Identify which cell holds the provided text, then report its (x, y) central coordinate. 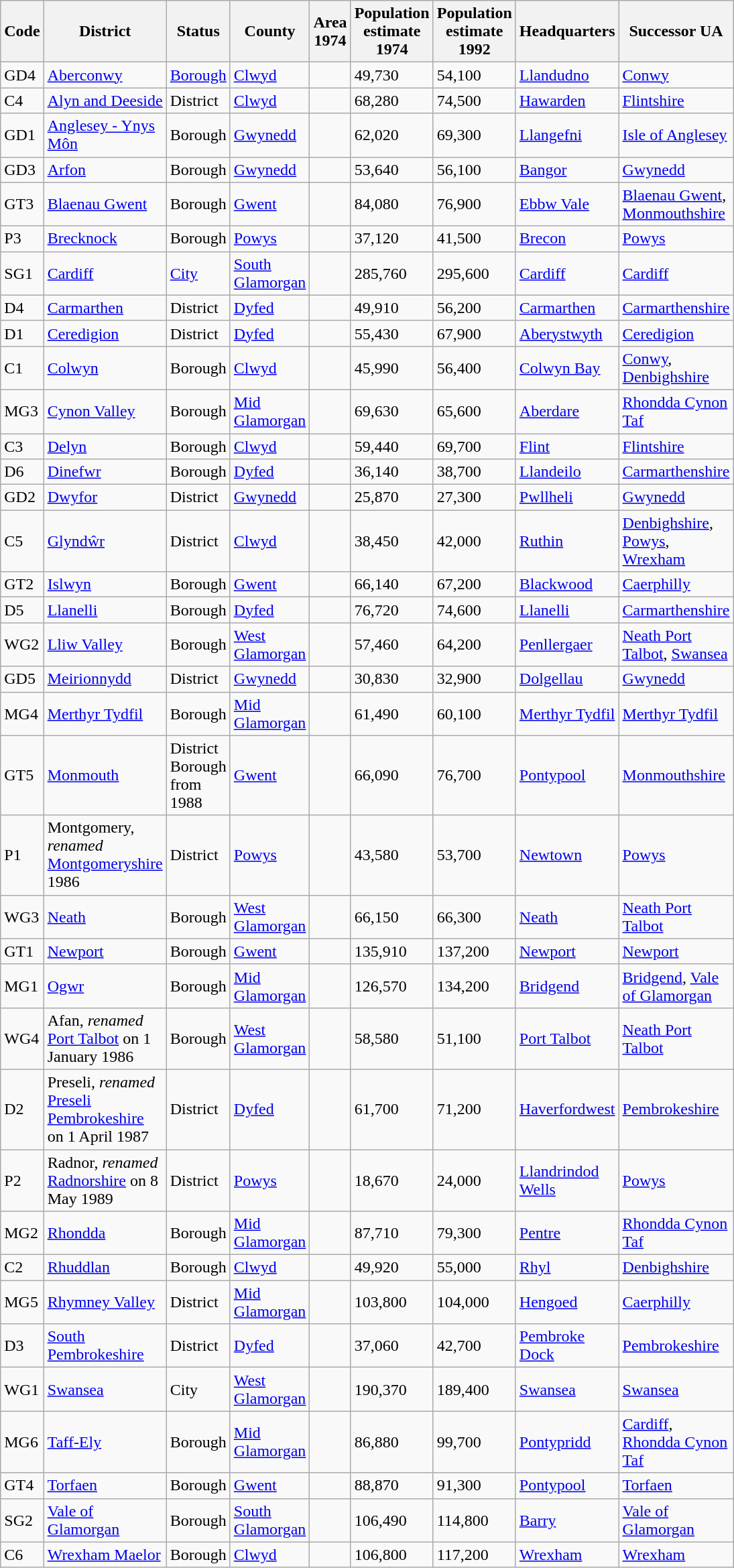
67,200 (475, 585)
66,150 (391, 917)
Preseli, renamed Preseli Pembrokeshire on 1 April 1987 (105, 1109)
WG2 (22, 645)
103,800 (391, 1302)
91,300 (475, 1486)
Delyn (105, 446)
Conwy, Denbighshire (676, 367)
Blaenau Gwent, Monmouthshire (676, 204)
30,830 (391, 679)
Bridgend (567, 985)
Wrexham Maelor (105, 1555)
43,580 (391, 855)
56,100 (475, 170)
55,000 (475, 1268)
Anglesey - Ynys Môn (105, 135)
Denbighshire, Powys, Wrexham (676, 541)
69,300 (475, 135)
68,280 (391, 101)
Llandudno (567, 75)
C1 (22, 367)
MG2 (22, 1233)
Dwyfor (105, 497)
Pontypridd (567, 1442)
117,200 (475, 1555)
GD2 (22, 497)
137,200 (475, 951)
South Pembrokeshire (105, 1346)
Dinefwr (105, 472)
Colwyn (105, 367)
65,600 (475, 412)
Ogwr (105, 985)
Area 1974 (330, 32)
C4 (22, 101)
66,300 (475, 917)
Barry (567, 1520)
Pwllheli (567, 497)
Radnor, renamed Radnorshire on 8 May 1989 (105, 1180)
Aberdare (567, 412)
D1 (22, 333)
18,670 (391, 1180)
114,800 (475, 1520)
Penllergaer (567, 645)
27,300 (475, 497)
Port Talbot (567, 1038)
P1 (22, 855)
56,400 (475, 367)
Llangefni (567, 135)
37,060 (391, 1346)
86,880 (391, 1442)
P3 (22, 239)
Aberystwyth (567, 333)
Colwyn Bay (567, 367)
Lliw Valley (105, 645)
66,140 (391, 585)
37,120 (391, 239)
88,870 (391, 1486)
GT4 (22, 1486)
Rhuddlan (105, 1268)
Llandeilo (567, 472)
Alyn and Deeside (105, 101)
Brecknock (105, 239)
60,100 (475, 713)
MG5 (22, 1302)
Meirionnydd (105, 679)
76,700 (475, 775)
D4 (22, 308)
67,900 (475, 333)
Arfon (105, 170)
GT3 (22, 204)
Pentre (567, 1233)
32,900 (475, 679)
Conwy (676, 75)
38,450 (391, 541)
Ebbw Vale (567, 204)
87,710 (391, 1233)
135,910 (391, 951)
41,500 (475, 239)
49,920 (391, 1268)
76,720 (391, 610)
Haverfordwest (567, 1109)
Rhondda (105, 1233)
Hengoed (567, 1302)
SG1 (22, 274)
Bangor (567, 170)
51,100 (475, 1038)
Cardiff, Rhondda Cynon Taf (676, 1442)
54,100 (475, 75)
C3 (22, 446)
D6 (22, 472)
79,300 (475, 1233)
Population estimate 1974 (391, 32)
Population estimate 1992 (475, 32)
Headquarters (567, 32)
MG3 (22, 412)
53,640 (391, 170)
DistrictBorough from 1988 (198, 775)
Successor UA (676, 32)
P2 (22, 1180)
71,200 (475, 1109)
MG6 (22, 1442)
56,200 (475, 308)
62,020 (391, 135)
59,440 (391, 446)
106,490 (391, 1520)
58,580 (391, 1038)
64,200 (475, 645)
C5 (22, 541)
WG1 (22, 1389)
Neath Port Talbot, Swansea (676, 645)
C6 (22, 1555)
Aberconwy (105, 75)
Ruthin (567, 541)
106,800 (391, 1555)
SG2 (22, 1520)
Bridgend, Vale of Glamorgan (676, 985)
MG1 (22, 985)
Afan, renamed Port Talbot on 1 January 1986 (105, 1038)
Denbighshire (676, 1268)
Cynon Valley (105, 412)
190,370 (391, 1389)
Status (198, 32)
134,200 (475, 985)
76,900 (475, 204)
GD1 (22, 135)
GT1 (22, 951)
Islwyn (105, 585)
Hawarden (567, 101)
Monmouth (105, 775)
MG4 (22, 713)
285,760 (391, 274)
WG4 (22, 1038)
Monmouthshire (676, 775)
GD3 (22, 170)
WG3 (22, 917)
61,700 (391, 1109)
24,000 (475, 1180)
84,080 (391, 204)
Dolgellau (567, 679)
Pembroke Dock (567, 1346)
295,600 (475, 274)
Blaenau Gwent (105, 204)
36,140 (391, 472)
Llandrindod Wells (567, 1180)
126,570 (391, 985)
Rhymney Valley (105, 1302)
104,000 (475, 1302)
GT5 (22, 775)
Blackwood (567, 585)
49,910 (391, 308)
GD4 (22, 75)
GT2 (22, 585)
74,600 (475, 610)
189,400 (475, 1389)
County (269, 32)
55,430 (391, 333)
38,700 (475, 472)
99,700 (475, 1442)
Code (22, 32)
53,700 (475, 855)
Taff-Ely (105, 1442)
45,990 (391, 367)
Montgomery, renamed Montgomeryshire 1986 (105, 855)
25,870 (391, 497)
C2 (22, 1268)
Flint (567, 446)
Isle of Anglesey (676, 135)
Brecon (567, 239)
69,700 (475, 446)
Glyndŵr (105, 541)
42,000 (475, 541)
D3 (22, 1346)
D5 (22, 610)
74,500 (475, 101)
61,490 (391, 713)
GD5 (22, 679)
57,460 (391, 645)
49,730 (391, 75)
Rhyl (567, 1268)
Newtown (567, 855)
66,090 (391, 775)
69,630 (391, 412)
D2 (22, 1109)
42,700 (475, 1346)
